Return the (X, Y) coordinate for the center point of the cell that contains the specified text.  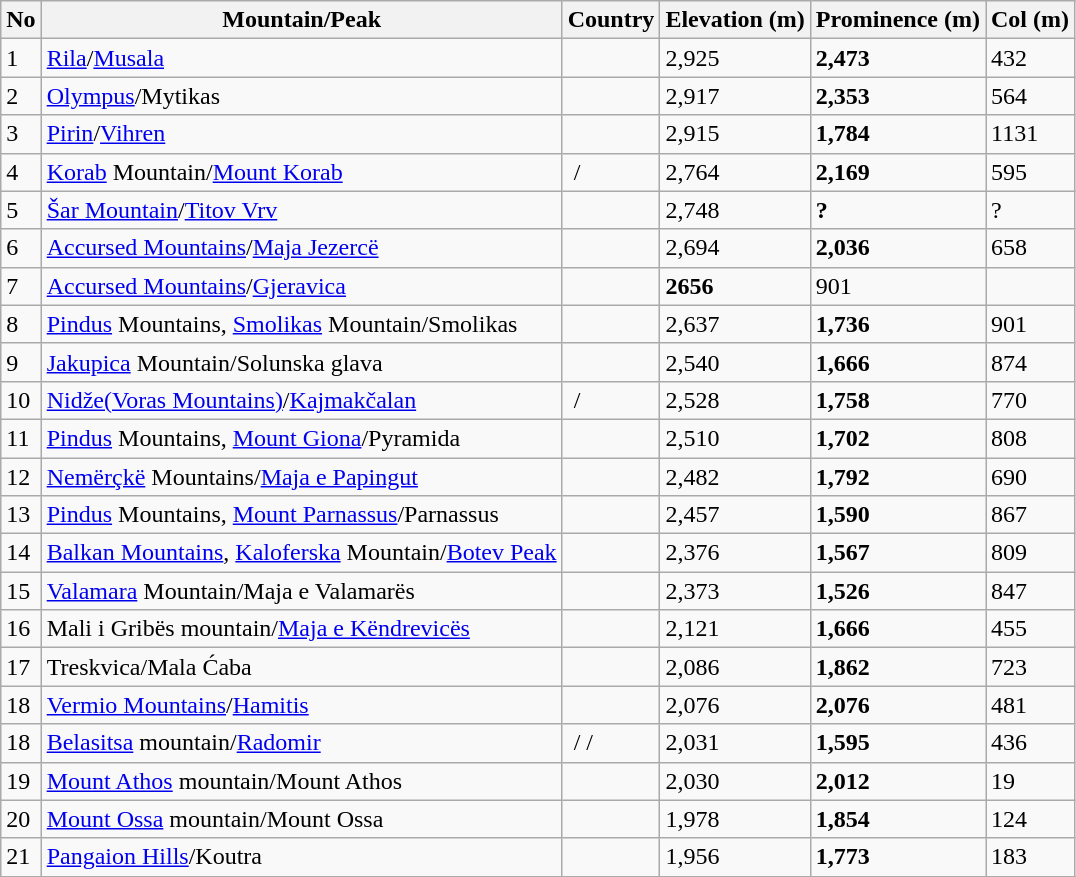
Pindus Mountains, Mount Parnassus/Parnassus (302, 515)
436 (1030, 743)
21 (21, 857)
Pindus Mountains, Mount Giona/Pyramida (302, 438)
Accursed Mountains/Maja Jezercë (302, 248)
2656 (735, 286)
Elevation (m) (735, 20)
2,540 (735, 362)
2,031 (735, 743)
2,694 (735, 248)
Olympus/Mytikas (302, 96)
11 (21, 438)
455 (1030, 629)
7 (21, 286)
2,473 (898, 58)
690 (1030, 477)
1131 (1030, 134)
1,567 (898, 553)
No (21, 20)
8 (21, 324)
Balkan Mountains, Kaloferska Mountain/Botev Peak (302, 553)
1,792 (898, 477)
2,376 (735, 553)
2,925 (735, 58)
1,736 (898, 324)
2,121 (735, 629)
Mount Ossa mountain/Mount Ossa (302, 819)
2,915 (735, 134)
15 (21, 591)
2,086 (735, 667)
1,854 (898, 819)
Nemërçkë Mountains/Maja e Papingut (302, 477)
Rila/Musala (302, 58)
1,758 (898, 400)
124 (1030, 819)
1,978 (735, 819)
2,353 (898, 96)
Pirin/Vihren (302, 134)
2,457 (735, 515)
2,917 (735, 96)
Valamara Mountain/Maja e Valamarës (302, 591)
Jakupica Mountain/Solunska glava (302, 362)
1,595 (898, 743)
564 (1030, 96)
1,590 (898, 515)
14 (21, 553)
1,956 (735, 857)
2,764 (735, 172)
2 (21, 96)
847 (1030, 591)
6 (21, 248)
Korab Mountain/Mount Korab (302, 172)
595 (1030, 172)
1,784 (898, 134)
20 (21, 819)
Country (611, 20)
Šar Mountain/Titov Vrv (302, 210)
1,702 (898, 438)
/ / (611, 743)
2,637 (735, 324)
723 (1030, 667)
481 (1030, 705)
Treskvica/Mala Ćaba (302, 667)
Mali i Gribës mountain/Maja e Këndrevicës (302, 629)
Nidže(Voras Mountains)/Kajmakčalan (302, 400)
867 (1030, 515)
Accursed Mountains/Gjeravica (302, 286)
Prominence (m) (898, 20)
Belasitsa mountain/Radomir (302, 743)
1 (21, 58)
Vermio Mountains/Hamitis (302, 705)
Mountain/Peak (302, 20)
183 (1030, 857)
1,526 (898, 591)
Pindus Mountains, Smolikas Mountain/Smolikas (302, 324)
1,773 (898, 857)
2,510 (735, 438)
3 (21, 134)
17 (21, 667)
809 (1030, 553)
16 (21, 629)
2,748 (735, 210)
Mount Athos mountain/Mount Athos (302, 781)
2,036 (898, 248)
4 (21, 172)
808 (1030, 438)
2,373 (735, 591)
5 (21, 210)
Pangaion Hills/Koutra (302, 857)
1,862 (898, 667)
2,528 (735, 400)
770 (1030, 400)
658 (1030, 248)
2,169 (898, 172)
10 (21, 400)
432 (1030, 58)
13 (21, 515)
9 (21, 362)
2,482 (735, 477)
874 (1030, 362)
12 (21, 477)
2,012 (898, 781)
2,030 (735, 781)
Col (m) (1030, 20)
